Capture the cell that displays the provided text and extract its [X, Y] central coordinate. 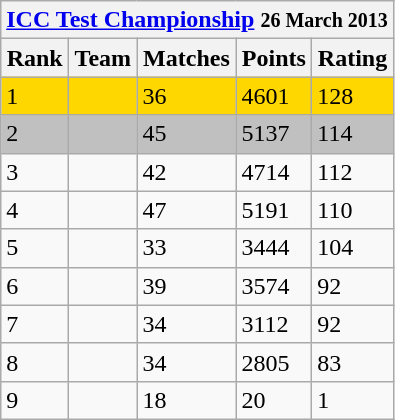
20 [274, 400]
5137 [274, 134]
3444 [274, 248]
4 [35, 210]
18 [186, 400]
8 [35, 362]
Rank [35, 58]
4714 [274, 172]
3112 [274, 324]
110 [352, 210]
114 [352, 134]
112 [352, 172]
4601 [274, 96]
Points [274, 58]
3574 [274, 286]
5 [35, 248]
39 [186, 286]
36 [186, 96]
2805 [274, 362]
Rating [352, 58]
7 [35, 324]
2 [35, 134]
6 [35, 286]
3 [35, 172]
33 [186, 248]
9 [35, 400]
83 [352, 362]
47 [186, 210]
Matches [186, 58]
ICC Test Championship 26 March 2013 [198, 20]
104 [352, 248]
42 [186, 172]
5191 [274, 210]
45 [186, 134]
Team [103, 58]
128 [352, 96]
